Pinpoint the cell where the given text exists, returning its (x, y) midpoint coordinate. 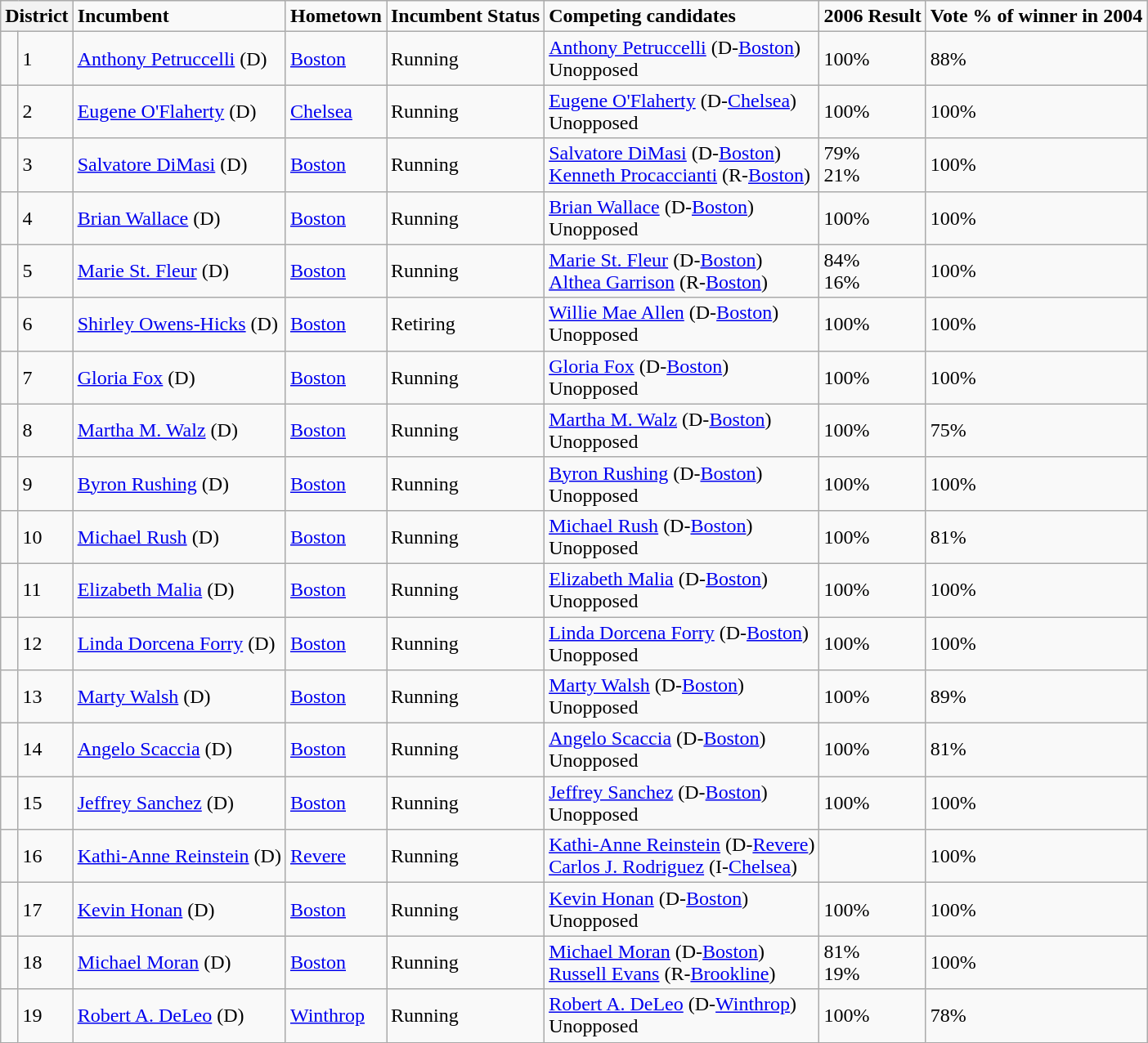
Kevin Honan (D-Boston) Unopposed (682, 909)
Kathi-Anne Reinstein (D-Revere) Carlos J. Rodriguez (I-Chelsea) (682, 857)
Brian Wallace (D) (179, 217)
Anthony Petruccelli (D) (179, 59)
Marie St. Fleur (D) (179, 271)
13 (46, 696)
17 (46, 909)
Angelo Scaccia (D-Boston) Unopposed (682, 750)
84% 16% (872, 271)
15 (46, 803)
Retiring (464, 324)
14 (46, 750)
79% 21% (872, 165)
6 (46, 324)
Eugene O'Flaherty (D-Chelsea) Unopposed (682, 111)
16 (46, 857)
Marty Walsh (D-Boston) Unopposed (682, 696)
Competing candidates (682, 16)
Michael Rush (D-Boston) Unopposed (682, 536)
Willie Mae Allen (D-Boston) Unopposed (682, 324)
12 (46, 642)
9 (46, 484)
Shirley Owens-Hicks (D) (179, 324)
Winthrop (335, 1015)
4 (46, 217)
District (37, 16)
Elizabeth Malia (D-Boston) Unopposed (682, 590)
Anthony Petruccelli (D-Boston) Unopposed (682, 59)
Robert A. DeLeo (D-Winthrop) Unopposed (682, 1015)
10 (46, 536)
Jeffrey Sanchez (D-Boston) Unopposed (682, 803)
75% (1036, 430)
5 (46, 271)
Jeffrey Sanchez (D) (179, 803)
81% 19% (872, 963)
Salvatore DiMasi (D-Boston) Kenneth Procaccianti (R-Boston) (682, 165)
Marty Walsh (D) (179, 696)
Martha M. Walz (D) (179, 430)
Hometown (335, 16)
Revere (335, 857)
2 (46, 111)
Salvatore DiMasi (D) (179, 165)
Martha M. Walz (D-Boston) Unopposed (682, 430)
Eugene O'Flaherty (D) (179, 111)
Linda Dorcena Forry (D) (179, 642)
18 (46, 963)
Byron Rushing (D-Boston) Unopposed (682, 484)
88% (1036, 59)
Michael Rush (D) (179, 536)
Byron Rushing (D) (179, 484)
Elizabeth Malia (D) (179, 590)
Kevin Honan (D) (179, 909)
Michael Moran (D-Boston) Russell Evans (R-Brookline) (682, 963)
Robert A. DeLeo (D) (179, 1015)
7 (46, 378)
11 (46, 590)
Incumbent Status (464, 16)
Brian Wallace (D-Boston) Unopposed (682, 217)
Chelsea (335, 111)
19 (46, 1015)
8 (46, 430)
78% (1036, 1015)
89% (1036, 696)
Gloria Fox (D) (179, 378)
Michael Moran (D) (179, 963)
Marie St. Fleur (D-Boston) Althea Garrison (R-Boston) (682, 271)
Linda Dorcena Forry (D-Boston) Unopposed (682, 642)
Angelo Scaccia (D) (179, 750)
Vote % of winner in 2004 (1036, 16)
Incumbent (179, 16)
Gloria Fox (D-Boston) Unopposed (682, 378)
Kathi-Anne Reinstein (D) (179, 857)
3 (46, 165)
2006 Result (872, 16)
1 (46, 59)
